For the text-containing cell, return its midpoint in [x, y] coordinate format. 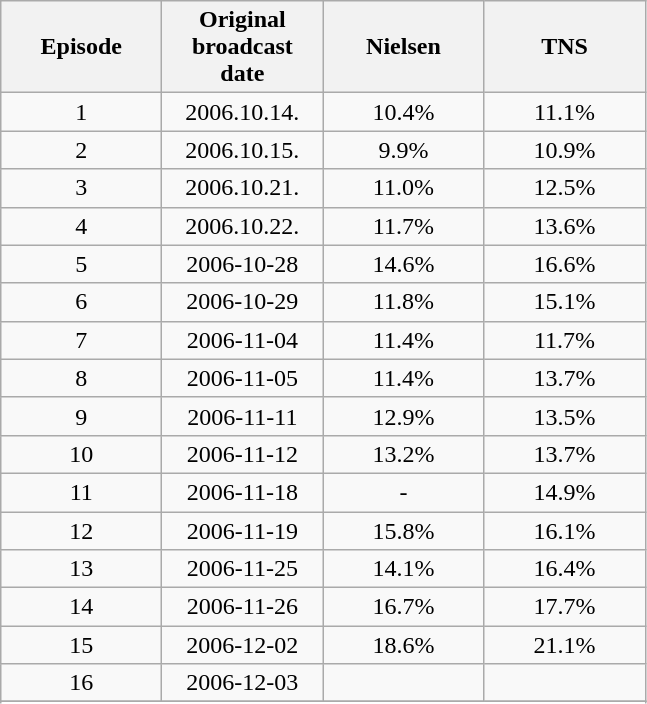
12.5% [564, 188]
9.9% [404, 150]
10 [82, 454]
13.5% [564, 416]
11 [82, 492]
14.6% [404, 264]
18.6% [404, 645]
16.6% [564, 264]
4 [82, 226]
16.4% [564, 569]
5 [82, 264]
2006-11-04 [242, 340]
2006-11-18 [242, 492]
2006.10.21. [242, 188]
14.1% [404, 569]
Original broadcast date [242, 47]
Episode [82, 47]
15.8% [404, 531]
12.9% [404, 416]
16 [82, 683]
13.2% [404, 454]
12 [82, 531]
2006-11-12 [242, 454]
2006-10-29 [242, 302]
2006-11-19 [242, 531]
13 [82, 569]
16.7% [404, 607]
2006-11-05 [242, 378]
2006-11-25 [242, 569]
17.7% [564, 607]
2006-12-02 [242, 645]
2006-11-26 [242, 607]
2006-12-03 [242, 683]
11.0% [404, 188]
14.9% [564, 492]
2006-10-28 [242, 264]
TNS [564, 47]
3 [82, 188]
13.6% [564, 226]
11.1% [564, 112]
9 [82, 416]
15.1% [564, 302]
14 [82, 607]
15 [82, 645]
7 [82, 340]
16.1% [564, 531]
1 [82, 112]
21.1% [564, 645]
10.9% [564, 150]
8 [82, 378]
Nielsen [404, 47]
2 [82, 150]
2006.10.14. [242, 112]
11.8% [404, 302]
2006.10.15. [242, 150]
- [404, 492]
2006.10.22. [242, 226]
2006-11-11 [242, 416]
10.4% [404, 112]
6 [82, 302]
